Extract the [x, y] coordinate from the center of the cell holding the provided text.  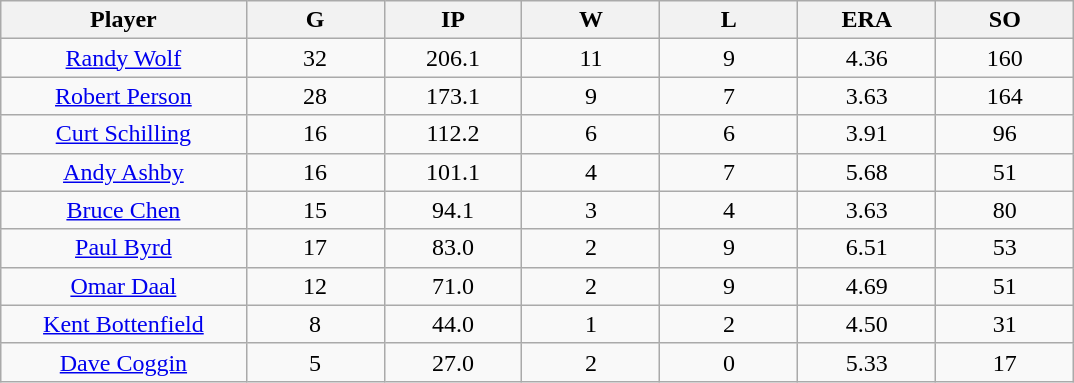
5.33 [867, 362]
Andy Ashby [124, 172]
80 [1005, 210]
Randy Wolf [124, 58]
Dave Coggin [124, 362]
ERA [867, 20]
8 [315, 324]
96 [1005, 134]
Paul Byrd [124, 248]
Player [124, 20]
71.0 [453, 286]
0 [729, 362]
12 [315, 286]
94.1 [453, 210]
53 [1005, 248]
Bruce Chen [124, 210]
G [315, 20]
11 [591, 58]
5 [315, 362]
SO [1005, 20]
83.0 [453, 248]
44.0 [453, 324]
6.51 [867, 248]
160 [1005, 58]
112.2 [453, 134]
W [591, 20]
4.50 [867, 324]
31 [1005, 324]
Kent Bottenfield [124, 324]
164 [1005, 96]
173.1 [453, 96]
206.1 [453, 58]
1 [591, 324]
Omar Daal [124, 286]
101.1 [453, 172]
4.36 [867, 58]
IP [453, 20]
Robert Person [124, 96]
Curt Schilling [124, 134]
L [729, 20]
28 [315, 96]
3.91 [867, 134]
27.0 [453, 362]
15 [315, 210]
32 [315, 58]
4.69 [867, 286]
5.68 [867, 172]
3 [591, 210]
